Capture the cell that displays the provided text and extract its (x, y) central coordinate. 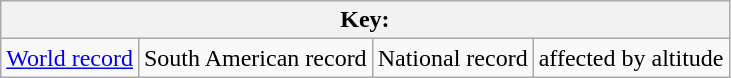
World record (70, 58)
South American record (255, 58)
National record (452, 58)
Key: (365, 20)
affected by altitude (631, 58)
